Pinpoint the cell where the given text exists, returning its (x, y) midpoint coordinate. 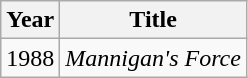
Title (154, 20)
1988 (30, 58)
Mannigan's Force (154, 58)
Year (30, 20)
